Identify which cell holds the provided text, then report its [X, Y] central coordinate. 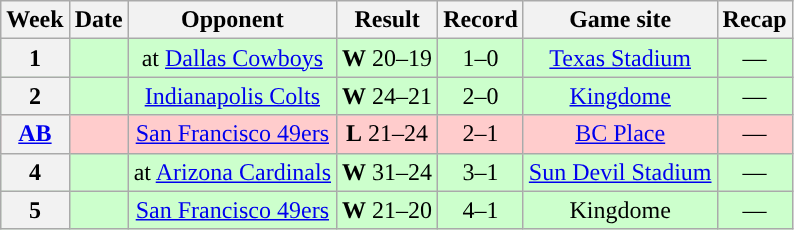
W 20–19 [388, 58]
1 [35, 58]
BC Place [620, 134]
W 24–21 [388, 96]
Opponent [232, 20]
2 [35, 96]
L 21–24 [388, 134]
Game site [620, 20]
W 31–24 [388, 172]
at Arizona Cardinals [232, 172]
5 [35, 210]
1–0 [481, 58]
Result [388, 20]
AB [35, 134]
Indianapolis Colts [232, 96]
2–0 [481, 96]
W 21–20 [388, 210]
Record [481, 20]
Week [35, 20]
3–1 [481, 172]
at Dallas Cowboys [232, 58]
Sun Devil Stadium [620, 172]
Texas Stadium [620, 58]
2–1 [481, 134]
4 [35, 172]
4–1 [481, 210]
Date [98, 20]
Recap [754, 20]
